From the cell containing the given text, extract its center point as [x, y] coordinate. 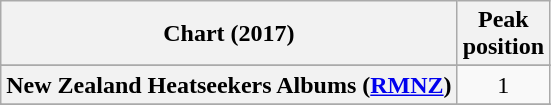
Peak position [503, 34]
New Zealand Heatseekers Albums (RMNZ) [229, 85]
1 [503, 85]
Chart (2017) [229, 34]
